From the cell containing the given text, extract its center point as [x, y] coordinate. 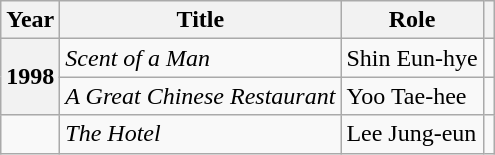
Scent of a Man [200, 58]
Lee Jung-eun [412, 134]
Role [412, 20]
Yoo Tae-hee [412, 96]
Year [30, 20]
The Hotel [200, 134]
1998 [30, 77]
Shin Eun-hye [412, 58]
A Great Chinese Restaurant [200, 96]
Title [200, 20]
